Determine the [X, Y] coordinate at the center of the cell enclosing the given text.  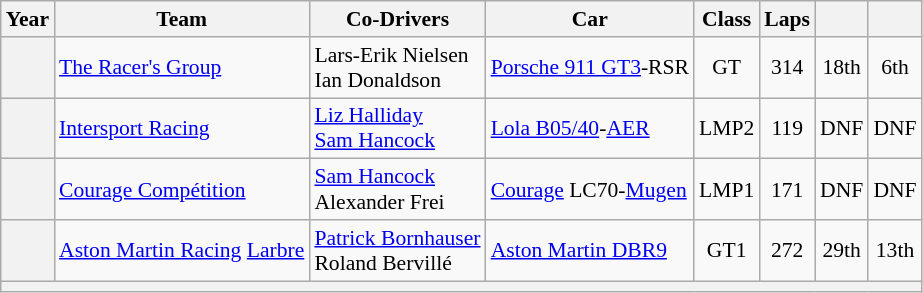
29th [842, 250]
Intersport Racing [182, 128]
Aston Martin DBR9 [590, 250]
LMP1 [726, 190]
6th [894, 68]
13th [894, 250]
18th [842, 68]
GT [726, 68]
Sam Hancock Alexander Frei [397, 190]
Co-Drivers [397, 19]
LMP2 [726, 128]
Year [28, 19]
171 [787, 190]
Courage LC70-Mugen [590, 190]
GT1 [726, 250]
The Racer's Group [182, 68]
Class [726, 19]
Laps [787, 19]
272 [787, 250]
Car [590, 19]
Courage Compétition [182, 190]
Porsche 911 GT3-RSR [590, 68]
Aston Martin Racing Larbre [182, 250]
Lola B05/40-AER [590, 128]
Lars-Erik Nielsen Ian Donaldson [397, 68]
119 [787, 128]
Liz Halliday Sam Hancock [397, 128]
314 [787, 68]
Team [182, 19]
Patrick Bornhauser Roland Bervillé [397, 250]
